Identify which cell holds the provided text, then report its [x, y] central coordinate. 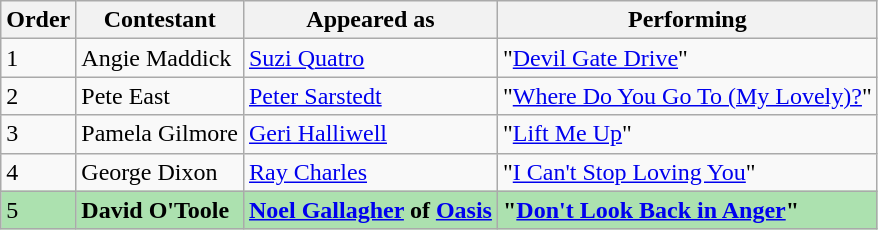
Contestant [160, 20]
3 [38, 134]
Pamela Gilmore [160, 134]
Pete East [160, 96]
"I Can't Stop Loving You" [687, 172]
George Dixon [160, 172]
Ray Charles [370, 172]
2 [38, 96]
"Lift Me Up" [687, 134]
Angie Maddick [160, 58]
5 [38, 210]
"Devil Gate Drive" [687, 58]
David O'Toole [160, 210]
Order [38, 20]
"Where Do You Go To (My Lovely)?" [687, 96]
Performing [687, 20]
4 [38, 172]
Appeared as [370, 20]
1 [38, 58]
Noel Gallagher of Oasis [370, 210]
Peter Sarstedt [370, 96]
"Don't Look Back in Anger" [687, 210]
Geri Halliwell [370, 134]
Suzi Quatro [370, 58]
